Capture the cell that displays the provided text and extract its [x, y] central coordinate. 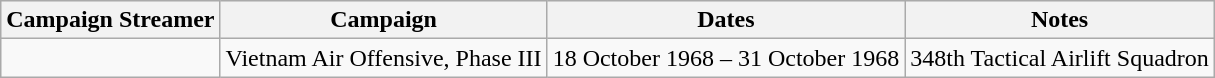
Campaign [384, 20]
Campaign Streamer [110, 20]
Dates [726, 20]
Vietnam Air Offensive, Phase III [384, 58]
18 October 1968 – 31 October 1968 [726, 58]
Notes [1060, 20]
348th Tactical Airlift Squadron [1060, 58]
